Determine the [X, Y] coordinate at the center of the cell enclosing the given text.  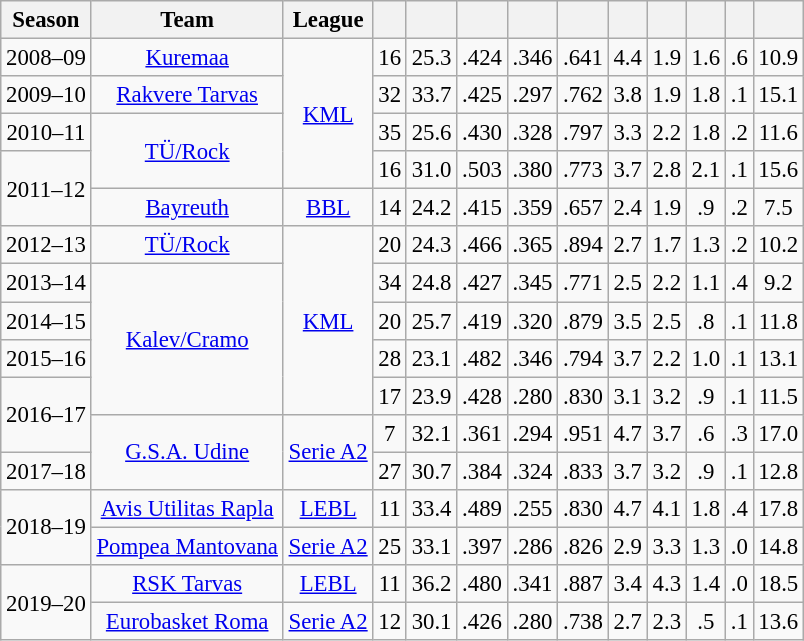
23.1 [431, 358]
12 [390, 621]
2013–14 [46, 283]
3.8 [628, 95]
1.4 [706, 584]
27 [390, 471]
15.6 [778, 170]
Kalev/Cramo [187, 339]
.419 [482, 321]
League [328, 20]
2.4 [628, 208]
14 [390, 208]
.480 [482, 584]
.428 [482, 396]
.427 [482, 283]
25.7 [431, 321]
.482 [482, 358]
.641 [583, 58]
25.3 [431, 58]
.466 [482, 245]
2016–17 [46, 414]
17 [390, 396]
.797 [583, 133]
Kuremaa [187, 58]
.324 [532, 471]
13.1 [778, 358]
G.S.A. Udine [187, 452]
.365 [532, 245]
.359 [532, 208]
2015–16 [46, 358]
3.4 [628, 584]
.503 [482, 170]
2019–20 [46, 602]
.345 [532, 283]
.826 [583, 546]
14.8 [778, 546]
15.1 [778, 95]
33.1 [431, 546]
.320 [532, 321]
11.6 [778, 133]
.297 [532, 95]
33.4 [431, 509]
.415 [482, 208]
Team [187, 20]
2014–15 [46, 321]
2.8 [666, 170]
Rakvere Tarvas [187, 95]
.380 [532, 170]
.426 [482, 621]
.425 [482, 95]
30.1 [431, 621]
2.1 [706, 170]
Season [46, 20]
.3 [739, 433]
Bayreuth [187, 208]
25 [390, 546]
2.9 [628, 546]
.794 [583, 358]
35 [390, 133]
23.9 [431, 396]
.738 [583, 621]
11.5 [778, 396]
3.5 [628, 321]
31.0 [431, 170]
.879 [583, 321]
1.1 [706, 283]
18.5 [778, 584]
17.8 [778, 509]
24.8 [431, 283]
7.5 [778, 208]
4.4 [628, 58]
36.2 [431, 584]
2011–12 [46, 188]
7 [390, 433]
2012–13 [46, 245]
.286 [532, 546]
Eurobasket Roma [187, 621]
2017–18 [46, 471]
24.3 [431, 245]
RSK Tarvas [187, 584]
.294 [532, 433]
34 [390, 283]
.430 [482, 133]
2018–19 [46, 528]
1.6 [706, 58]
10.2 [778, 245]
3.1 [628, 396]
BBL [328, 208]
.424 [482, 58]
.8 [706, 321]
.5 [706, 621]
1.0 [706, 358]
.771 [583, 283]
Avis Utilitas Rapla [187, 509]
.773 [583, 170]
24.2 [431, 208]
.255 [532, 509]
.833 [583, 471]
.887 [583, 584]
2009–10 [46, 95]
.361 [482, 433]
Pompea Mantovana [187, 546]
.397 [482, 546]
30.7 [431, 471]
.657 [583, 208]
33.7 [431, 95]
32.1 [431, 433]
32 [390, 95]
9.2 [778, 283]
17.0 [778, 433]
28 [390, 358]
.341 [532, 584]
11.8 [778, 321]
12.8 [778, 471]
.894 [583, 245]
13.6 [778, 621]
2010–11 [46, 133]
25.6 [431, 133]
2008–09 [46, 58]
.328 [532, 133]
2.3 [666, 621]
4.3 [666, 584]
.762 [583, 95]
.489 [482, 509]
10.9 [778, 58]
.951 [583, 433]
1.7 [666, 245]
4.1 [666, 509]
.384 [482, 471]
